Capture the cell that displays the provided text and extract its (X, Y) central coordinate. 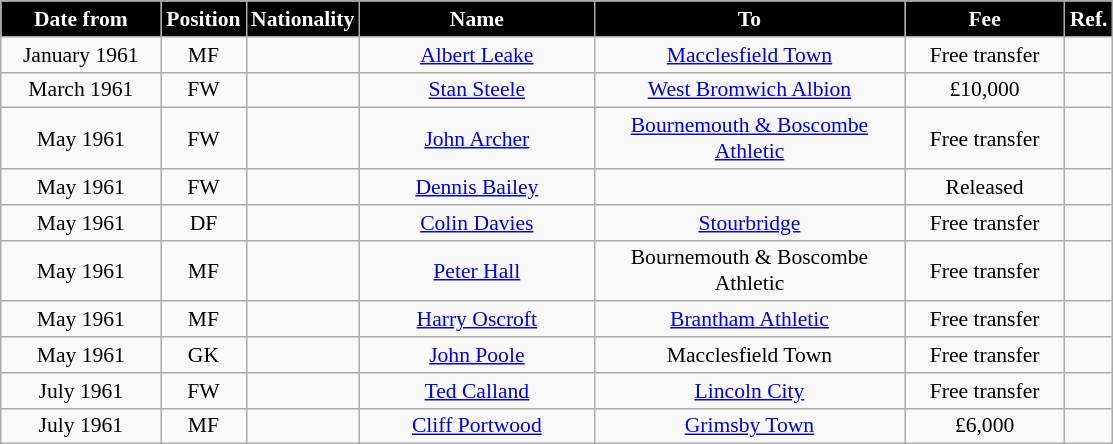
Harry Oscroft (476, 320)
Dennis Bailey (476, 187)
Peter Hall (476, 270)
Colin Davies (476, 223)
£6,000 (985, 426)
Fee (985, 19)
John Poole (476, 355)
Brantham Athletic (749, 320)
Ref. (1089, 19)
Grimsby Town (749, 426)
West Bromwich Albion (749, 90)
Ted Calland (476, 391)
January 1961 (81, 55)
Nationality (302, 19)
John Archer (476, 138)
Cliff Portwood (476, 426)
Name (476, 19)
Stourbridge (749, 223)
DF (204, 223)
Released (985, 187)
Date from (81, 19)
Stan Steele (476, 90)
£10,000 (985, 90)
Position (204, 19)
To (749, 19)
GK (204, 355)
Lincoln City (749, 391)
March 1961 (81, 90)
Albert Leake (476, 55)
